Capture the cell that displays the provided text and extract its (X, Y) central coordinate. 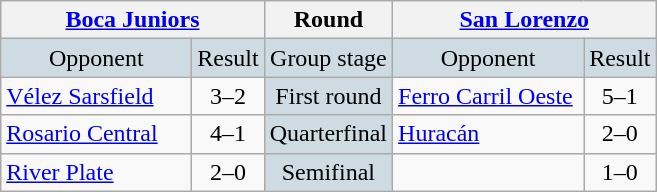
1–0 (620, 172)
Group stage (328, 58)
Rosario Central (96, 134)
Boca Juniors (132, 20)
5–1 (620, 96)
Semifinal (328, 172)
4–1 (228, 134)
Quarterfinal (328, 134)
Ferro Carril Oeste (488, 96)
Huracán (488, 134)
San Lorenzo (524, 20)
River Plate (96, 172)
Round (328, 20)
Vélez Sarsfield (96, 96)
3–2 (228, 96)
First round (328, 96)
